Output the [X, Y] coordinate of the center of the cell containing the given text.  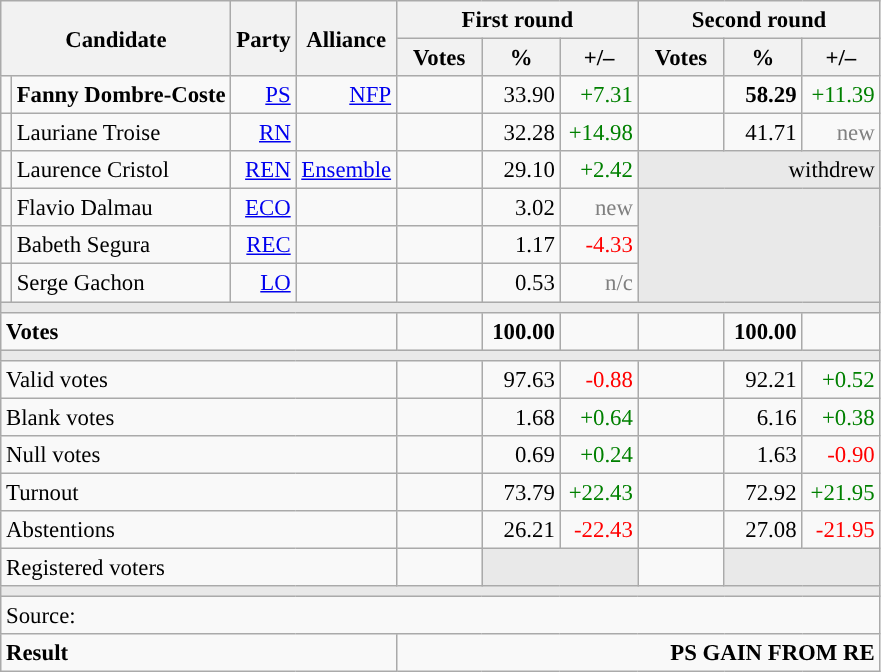
Result [199, 653]
REC [264, 245]
Candidate [116, 38]
Null votes [199, 455]
Serge Gachon [121, 283]
-4.33 [599, 245]
58.29 [763, 95]
-21.95 [841, 530]
Party [264, 38]
withdrew [759, 170]
RN [264, 133]
Registered voters [199, 567]
-0.88 [599, 379]
-22.43 [599, 530]
+0.38 [841, 417]
+22.43 [599, 492]
PS [264, 95]
+14.98 [599, 133]
27.08 [763, 530]
0.69 [521, 455]
41.71 [763, 133]
92.21 [763, 379]
32.28 [521, 133]
33.90 [521, 95]
Flavio Dalmau [121, 208]
1.17 [521, 245]
Blank votes [199, 417]
PS GAIN FROM RE [638, 653]
0.53 [521, 283]
+11.39 [841, 95]
6.16 [763, 417]
Abstentions [199, 530]
Valid votes [199, 379]
NFP [346, 95]
+0.24 [599, 455]
+7.31 [599, 95]
n/c [599, 283]
26.21 [521, 530]
72.92 [763, 492]
+0.64 [599, 417]
Lauriane Troise [121, 133]
First round [517, 20]
Source: [440, 616]
97.63 [521, 379]
REN [264, 170]
-0.90 [841, 455]
+21.95 [841, 492]
Alliance [346, 38]
LO [264, 283]
Fanny Dombre-Coste [121, 95]
Babeth Segura [121, 245]
ECO [264, 208]
29.10 [521, 170]
3.02 [521, 208]
Turnout [199, 492]
Ensemble [346, 170]
Laurence Cristol [121, 170]
Second round [759, 20]
+2.42 [599, 170]
1.63 [763, 455]
+0.52 [841, 379]
1.68 [521, 417]
73.79 [521, 492]
